From the cell containing the given text, extract its center point as [x, y] coordinate. 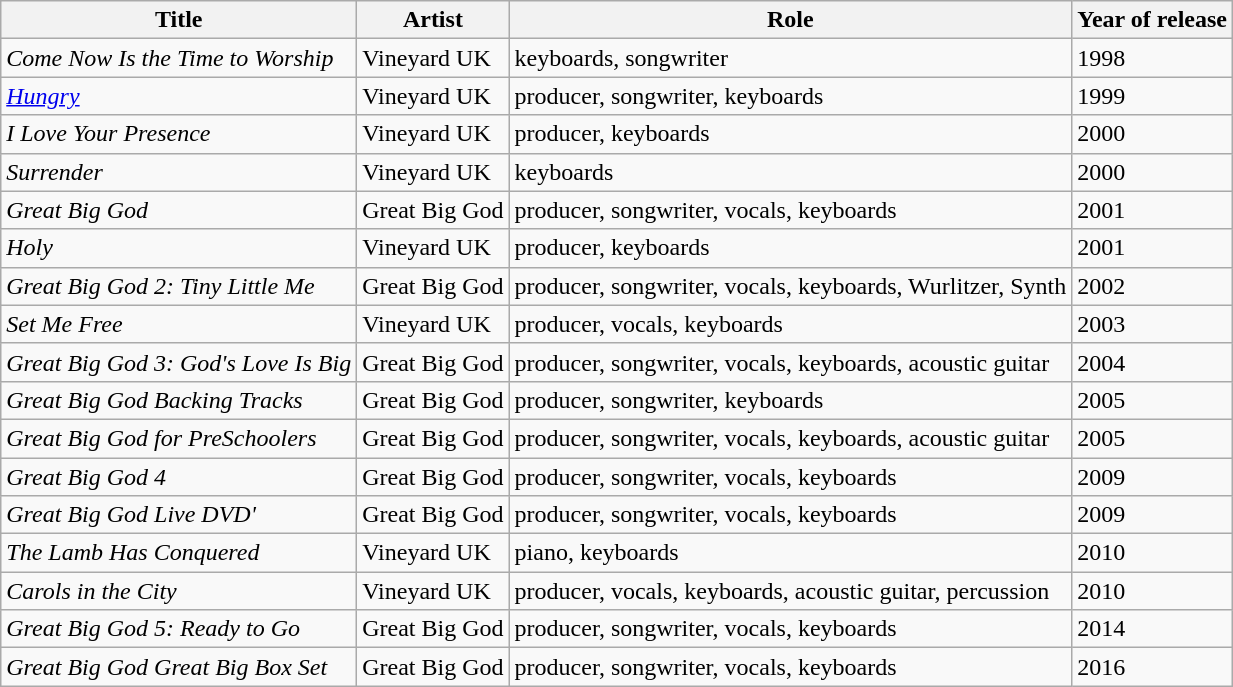
2004 [1152, 362]
Great Big God 2: Tiny Little Me [179, 286]
2003 [1152, 324]
Hungry [179, 96]
Great Big God Backing Tracks [179, 400]
Set Me Free [179, 324]
keyboards [790, 172]
Year of release [1152, 20]
The Lamb Has Conquered [179, 553]
Great Big God Great Big Box Set [179, 667]
producer, vocals, keyboards [790, 324]
Great Big God Live DVD' [179, 515]
piano, keyboards [790, 553]
Role [790, 20]
producer, songwriter, vocals, keyboards, Wurlitzer, Synth [790, 286]
Great Big God 5: Ready to Go [179, 629]
Great Big God 4 [179, 477]
Carols in the City [179, 591]
Great Big God for PreSchoolers [179, 438]
I Love Your Presence [179, 134]
Surrender [179, 172]
Artist [433, 20]
2002 [1152, 286]
keyboards, songwriter [790, 58]
Title [179, 20]
Great Big God 3: God's Love Is Big [179, 362]
2014 [1152, 629]
1999 [1152, 96]
producer, vocals, keyboards, acoustic guitar, percussion [790, 591]
1998 [1152, 58]
2016 [1152, 667]
Holy [179, 248]
Come Now Is the Time to Worship [179, 58]
